Determine the [x, y] coordinate at the center of the cell enclosing the given text.  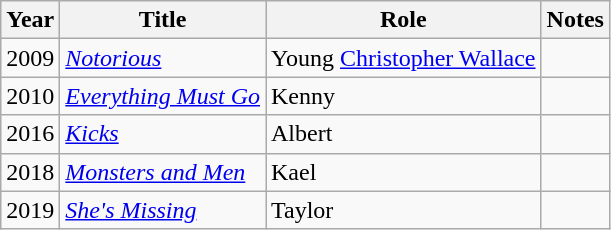
Albert [404, 134]
Notes [575, 20]
Kael [404, 172]
Notorious [163, 58]
2019 [30, 210]
2010 [30, 96]
Taylor [404, 210]
Young Christopher Wallace [404, 58]
Monsters and Men [163, 172]
2016 [30, 134]
Year [30, 20]
2009 [30, 58]
Title [163, 20]
Role [404, 20]
2018 [30, 172]
Kenny [404, 96]
Everything Must Go [163, 96]
Kicks [163, 134]
She's Missing [163, 210]
